Determine the (X, Y) coordinate at the center of the cell enclosing the given text.  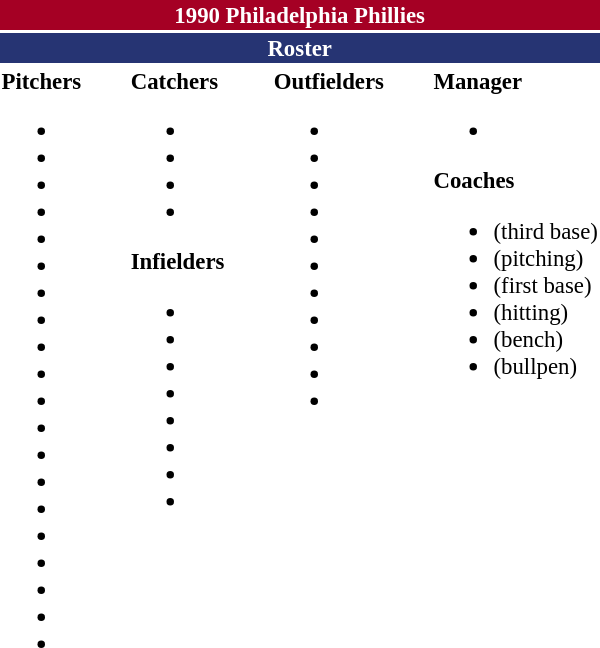
1990 Philadelphia Phillies (300, 15)
Roster (300, 48)
